Identify which cell holds the provided text, then report its [X, Y] central coordinate. 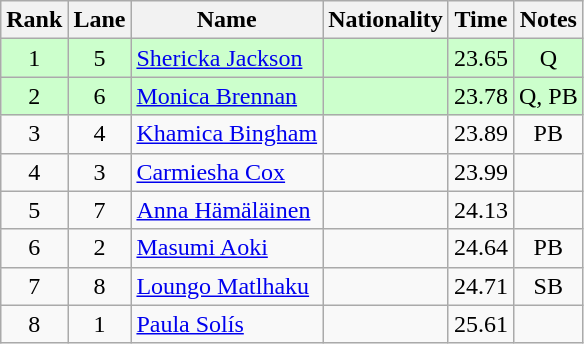
Loungo Matlhaku [227, 286]
23.65 [480, 58]
Anna Hämäläinen [227, 210]
Notes [548, 20]
24.64 [480, 248]
25.61 [480, 324]
Rank [34, 20]
Masumi Aoki [227, 248]
23.99 [480, 172]
23.89 [480, 134]
Nationality [386, 20]
Q, PB [548, 96]
Lane [100, 20]
Paula Solís [227, 324]
24.13 [480, 210]
23.78 [480, 96]
Khamica Bingham [227, 134]
Q [548, 58]
24.71 [480, 286]
SB [548, 286]
Carmiesha Cox [227, 172]
Time [480, 20]
Shericka Jackson [227, 58]
Name [227, 20]
Monica Brennan [227, 96]
